Capture the cell that displays the provided text and extract its [x, y] central coordinate. 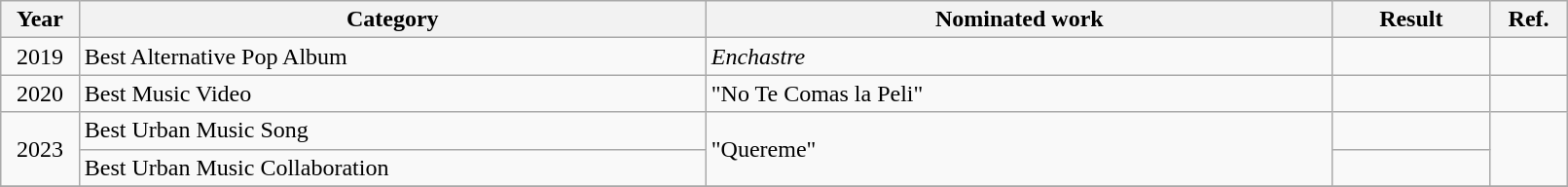
2023 [40, 149]
Category [392, 19]
2020 [40, 93]
"No Te Comas la Peli" [1019, 93]
Best Urban Music Song [392, 131]
Year [40, 19]
Best Music Video [392, 93]
Best Alternative Pop Album [392, 56]
Best Urban Music Collaboration [392, 168]
2019 [40, 56]
Nominated work [1019, 19]
Result [1411, 19]
"Quereme" [1019, 149]
Enchastre [1019, 56]
Ref. [1528, 19]
